Pinpoint the cell where the given text exists, returning its [X, Y] midpoint coordinate. 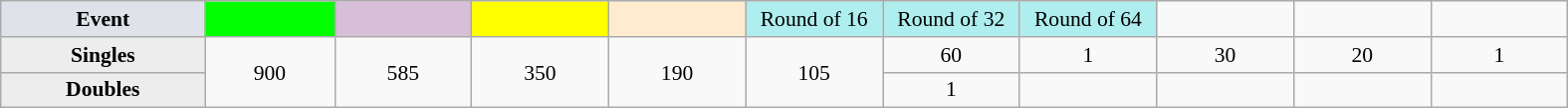
Round of 16 [814, 19]
20 [1362, 55]
Doubles [104, 90]
585 [403, 72]
900 [270, 72]
350 [541, 72]
Event [104, 19]
190 [677, 72]
60 [951, 55]
30 [1226, 55]
Singles [104, 55]
Round of 32 [951, 19]
Round of 64 [1088, 19]
105 [814, 72]
